Provide the (x, y) coordinate of the cell's center where the given text is located.  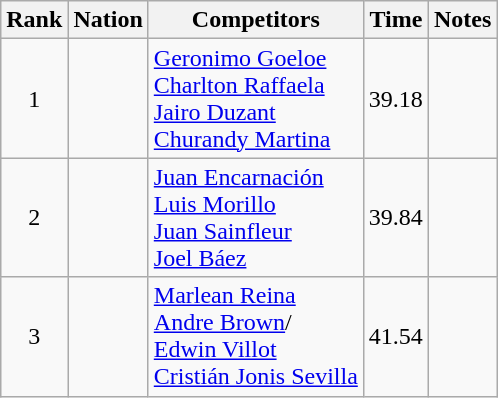
Notes (462, 20)
41.54 (396, 336)
Juan EncarnaciónLuis MorilloJuan SainfleurJoel Báez (256, 218)
Rank (34, 20)
3 (34, 336)
2 (34, 218)
1 (34, 98)
Time (396, 20)
Nation (108, 20)
39.18 (396, 98)
Competitors (256, 20)
Geronimo GoeloeCharlton RaffaelaJairo DuzantChurandy Martina (256, 98)
39.84 (396, 218)
Marlean ReinaAndre Brown/Edwin VillotCristián Jonis Sevilla (256, 336)
